Provide the (X, Y) coordinate of the cell's center where the given text is located.  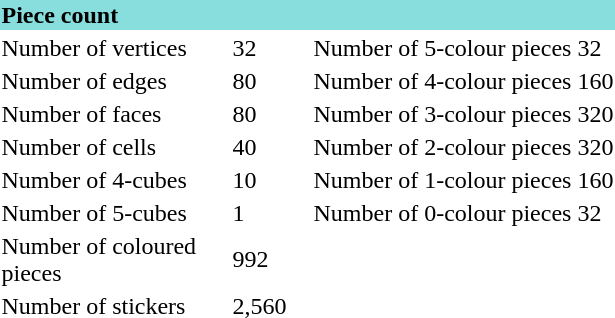
Number of 1-colour pieces (442, 180)
Number of vertices (114, 48)
Number of edges (114, 81)
Number of 0-colour pieces (442, 213)
Number of cells (114, 147)
Number of 5-cubes (114, 213)
Piece count (308, 15)
40 (270, 147)
992 (270, 260)
Number of 4-cubes (114, 180)
Number of faces (114, 114)
Number of coloured pieces (114, 260)
Number of 2-colour pieces (442, 147)
Number of 5-colour pieces (442, 48)
10 (270, 180)
1 (270, 213)
Number of 3-colour pieces (442, 114)
Number of 4-colour pieces (442, 81)
